Determine the [X, Y] coordinate at the center of the cell enclosing the given text.  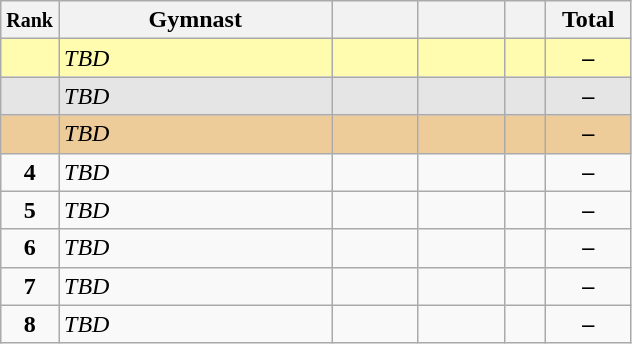
4 [30, 172]
Gymnast [195, 20]
8 [30, 324]
6 [30, 248]
5 [30, 210]
7 [30, 286]
Rank [30, 20]
Total [588, 20]
